Find where the given text appears and provide that cell's center as (x, y) coordinate. 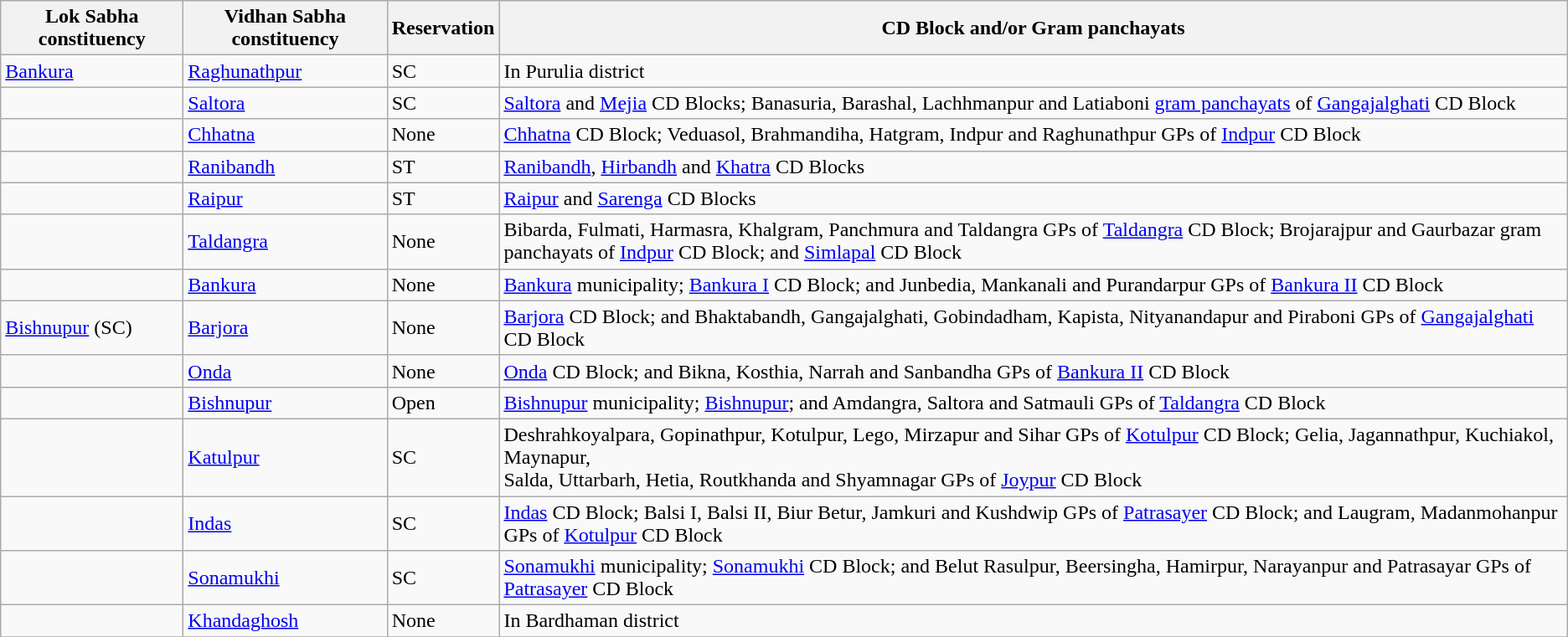
Raghunathpur (285, 71)
Ranibandh (285, 167)
Bishnupur municipality; Bishnupur; and Amdangra, Saltora and Satmauli GPs of Taldangra CD Block (1034, 403)
Sonamukhi municipality; Sonamukhi CD Block; and Belut Rasulpur, Beersingha, Hamirpur, Narayanpur and Patrasayar GPs of Patrasayer CD Block (1034, 578)
Bishnupur (SC) (92, 328)
Taldangra (285, 241)
Raipur (285, 198)
Katulpur (285, 457)
Raipur and Sarenga CD Blocks (1034, 198)
Chhatna CD Block; Veduasol, Brahmandiha, Hatgram, Indpur and Raghunathpur GPs of Indpur CD Block (1034, 135)
Indas CD Block; Balsi I, Balsi II, Biur Betur, Jamkuri and Kushdwip GPs of Patrasayer CD Block; and Laugram, Madanmohanpur GPs of Kotulpur CD Block (1034, 522)
Indas (285, 522)
Barjora CD Block; and Bhaktabandh, Gangajalghati, Gobindadham, Kapista, Nityanandapur and Piraboni GPs of Gangajalghati CD Block (1034, 328)
Bishnupur (285, 403)
In Bardhaman district (1034, 621)
Open (443, 403)
Saltora and Mejia CD Blocks; Banasuria, Barashal, Lachhmanpur and Latiaboni gram panchayats of Gangajalghati CD Block (1034, 103)
Khandaghosh (285, 621)
In Purulia district (1034, 71)
Saltora (285, 103)
CD Block and/or Gram panchayats (1034, 28)
Ranibandh, Hirbandh and Khatra CD Blocks (1034, 167)
Onda CD Block; and Bikna, Kosthia, Narrah and Sanbandha GPs of Bankura II CD Block (1034, 371)
Vidhan Sabha constituency (285, 28)
Chhatna (285, 135)
Onda (285, 371)
Reservation (443, 28)
Bankura municipality; Bankura I CD Block; and Junbedia, Mankanali and Purandarpur GPs of Bankura II CD Block (1034, 285)
Lok Sabha constituency (92, 28)
Sonamukhi (285, 578)
Barjora (285, 328)
